For the text-containing cell, return its midpoint in [x, y] coordinate format. 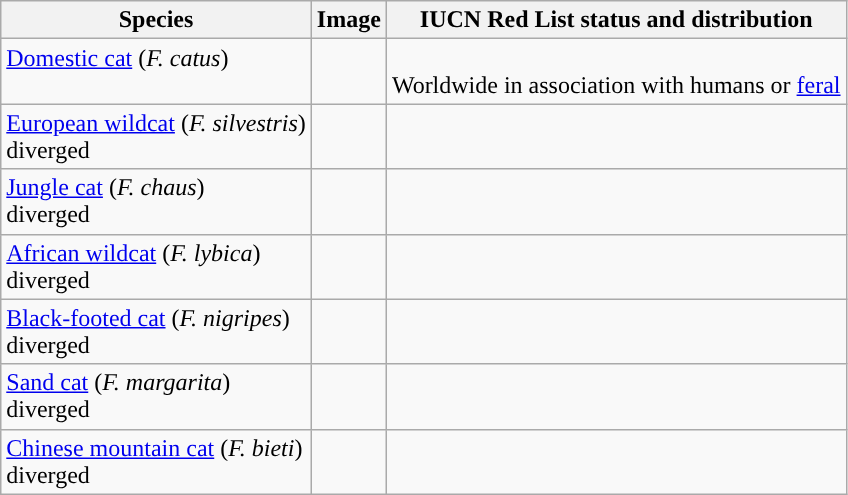
Chinese mountain cat (F. bieti) diverged [156, 462]
Black-footed cat (F. nigripes) diverged [156, 332]
Jungle cat (F. chaus) diverged [156, 202]
IUCN Red List status and distribution [616, 20]
Worldwide in association with humans or feral [616, 72]
Image [348, 20]
Species [156, 20]
European wildcat (F. silvestris) diverged [156, 136]
Domestic cat (F. catus) [156, 72]
African wildcat (F. lybica) diverged [156, 266]
Sand cat (F. margarita) diverged [156, 396]
